From the cell containing the given text, extract its center point as [x, y] coordinate. 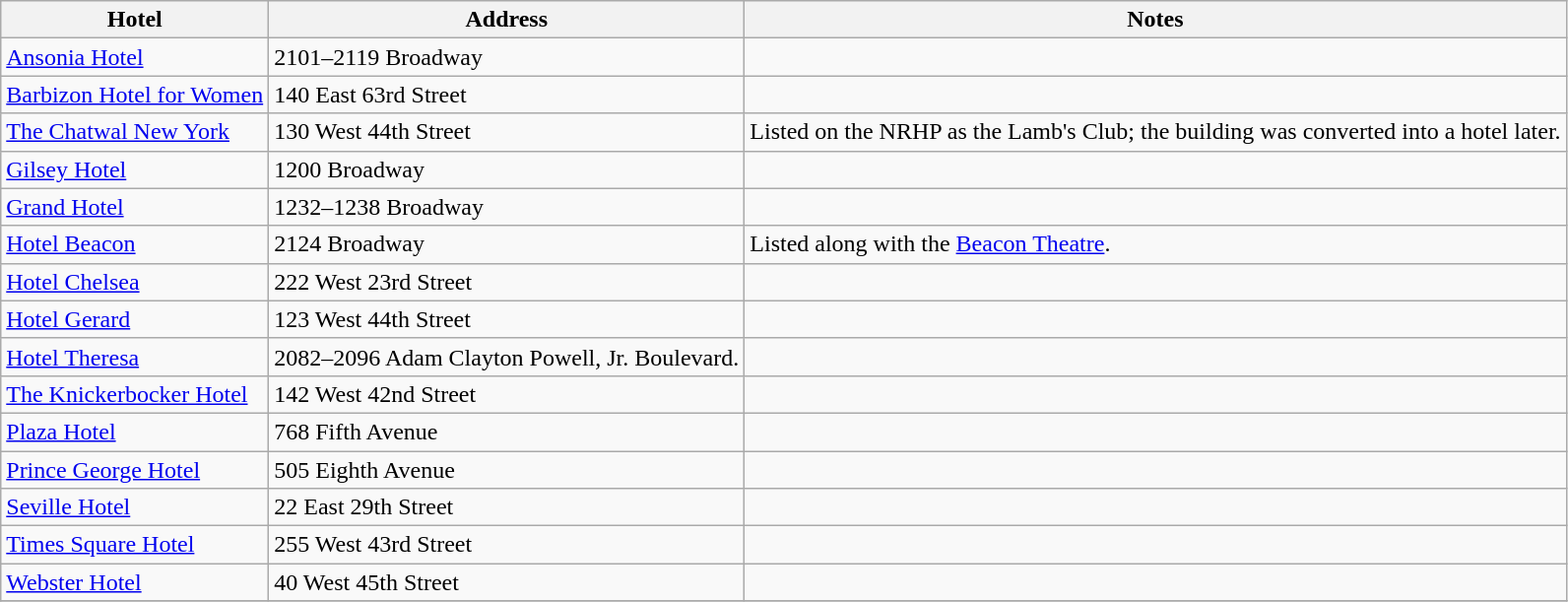
Hotel [135, 20]
40 West 45th Street [506, 582]
Prince George Hotel [135, 470]
222 West 23rd Street [506, 282]
Times Square Hotel [135, 545]
130 West 44th Street [506, 132]
Hotel Theresa [135, 357]
1232–1238 Broadway [506, 207]
The Chatwal New York [135, 132]
Notes [1155, 20]
Hotel Gerard [135, 319]
2082–2096 Adam Clayton Powell, Jr. Boulevard. [506, 357]
1200 Broadway [506, 169]
Webster Hotel [135, 582]
Hotel Beacon [135, 244]
140 East 63rd Street [506, 95]
Ansonia Hotel [135, 57]
Grand Hotel [135, 207]
Gilsey Hotel [135, 169]
Hotel Chelsea [135, 282]
505 Eighth Avenue [506, 470]
Address [506, 20]
142 West 42nd Street [506, 394]
Barbizon Hotel for Women [135, 95]
22 East 29th Street [506, 507]
2101–2119 Broadway [506, 57]
Listed on the NRHP as the Lamb's Club; the building was converted into a hotel later. [1155, 132]
Listed along with the Beacon Theatre. [1155, 244]
2124 Broadway [506, 244]
Seville Hotel [135, 507]
123 West 44th Street [506, 319]
The Knickerbocker Hotel [135, 394]
768 Fifth Avenue [506, 432]
255 West 43rd Street [506, 545]
Plaza Hotel [135, 432]
